Locate the cell with the specified text and output its (X, Y) center coordinate. 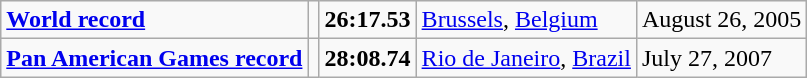
World record (154, 20)
26:17.53 (368, 20)
August 26, 2005 (721, 20)
Brussels, Belgium (526, 20)
Rio de Janeiro, Brazil (526, 58)
July 27, 2007 (721, 58)
28:08.74 (368, 58)
Pan American Games record (154, 58)
